Return [x, y] of the center of cell containing provided text 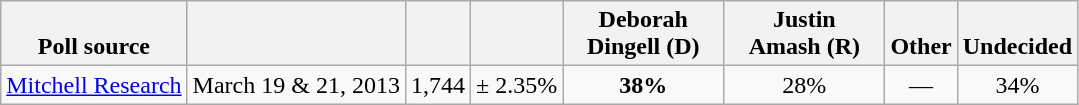
38% [644, 85]
1,744 [438, 85]
Other [921, 34]
Mitchell Research [94, 85]
March 19 & 21, 2013 [296, 85]
28% [804, 85]
Undecided [1017, 34]
— [921, 85]
Poll source [94, 34]
DeborahDingell (D) [644, 34]
34% [1017, 85]
JustinAmash (R) [804, 34]
± 2.35% [517, 85]
